Identify which cell holds the provided text, then report its (x, y) central coordinate. 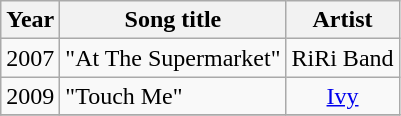
Ivy (342, 96)
"Touch Me" (173, 96)
Song title (173, 20)
Year (30, 20)
"At The Supermarket" (173, 58)
2007 (30, 58)
Artist (342, 20)
2009 (30, 96)
RiRi Band (342, 58)
